Find where the given text appears and provide that cell's center as [x, y] coordinate. 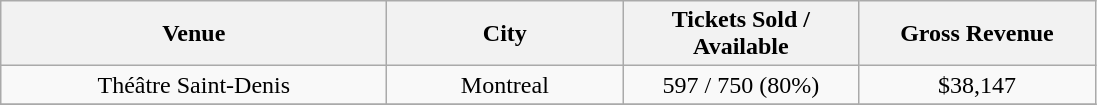
Gross Revenue [977, 34]
Théâtre Saint-Denis [194, 85]
597 / 750 (80%) [741, 85]
Tickets Sold / Available [741, 34]
City [505, 34]
$38,147 [977, 85]
Venue [194, 34]
Montreal [505, 85]
